Extract the (x, y) coordinate from the center of the cell holding the provided text.  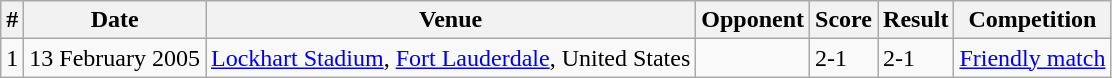
# (12, 20)
Result (916, 20)
Competition (1032, 20)
Lockhart Stadium, Fort Lauderdale, United States (451, 58)
Friendly match (1032, 58)
Venue (451, 20)
Opponent (753, 20)
Score (844, 20)
1 (12, 58)
Date (115, 20)
13 February 2005 (115, 58)
